Locate the cell with the specified text and output its [x, y] center coordinate. 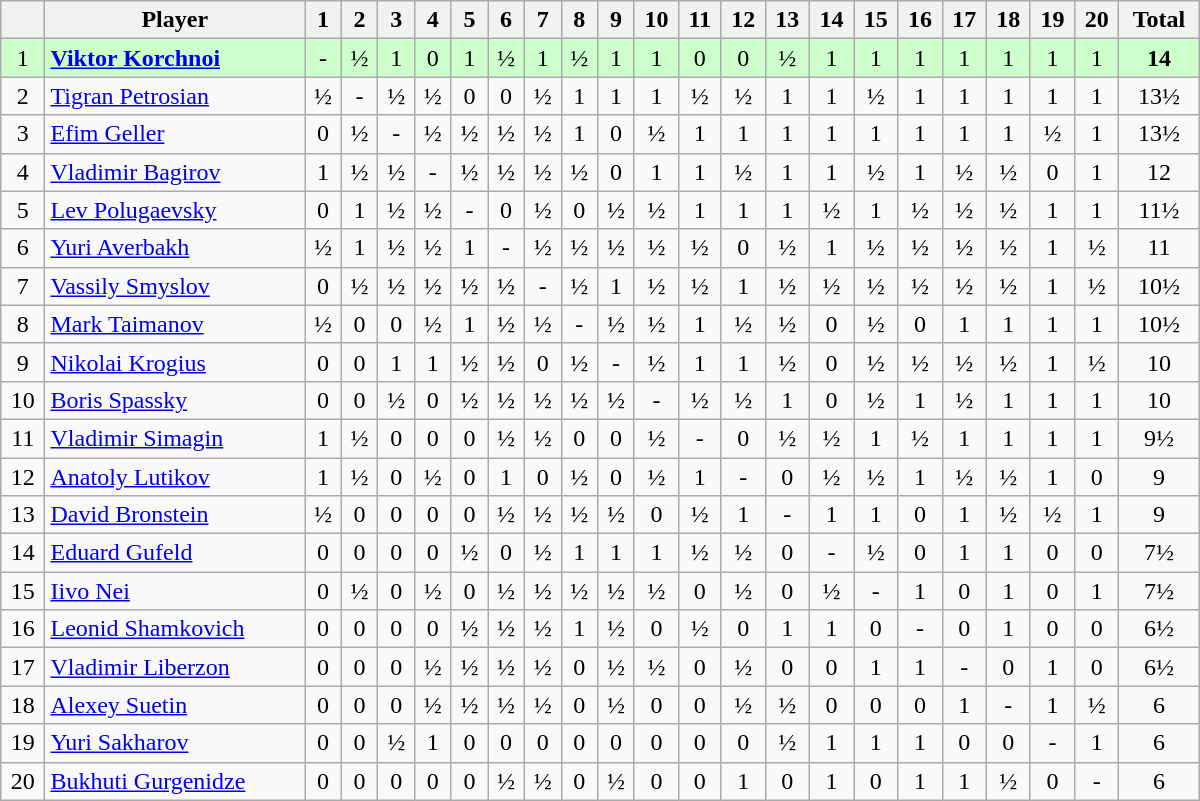
Bukhuti Gurgenidze [175, 781]
Vassily Smyslov [175, 286]
Vladimir Simagin [175, 438]
Total [1159, 20]
Lev Polugaevsky [175, 210]
Eduard Gufeld [175, 553]
Vladimir Bagirov [175, 172]
Player [175, 20]
David Bronstein [175, 515]
Yuri Sakharov [175, 743]
Vladimir Liberzon [175, 667]
Alexey Suetin [175, 705]
11½ [1159, 210]
Efim Geller [175, 134]
Nikolai Krogius [175, 362]
Leonid Shamkovich [175, 629]
Viktor Korchnoi [175, 58]
9½ [1159, 438]
Yuri Averbakh [175, 248]
Anatoly Lutikov [175, 477]
Iivo Nei [175, 591]
Tigran Petrosian [175, 96]
Boris Spassky [175, 400]
Mark Taimanov [175, 324]
